For the text-containing cell, return its midpoint in (x, y) coordinate format. 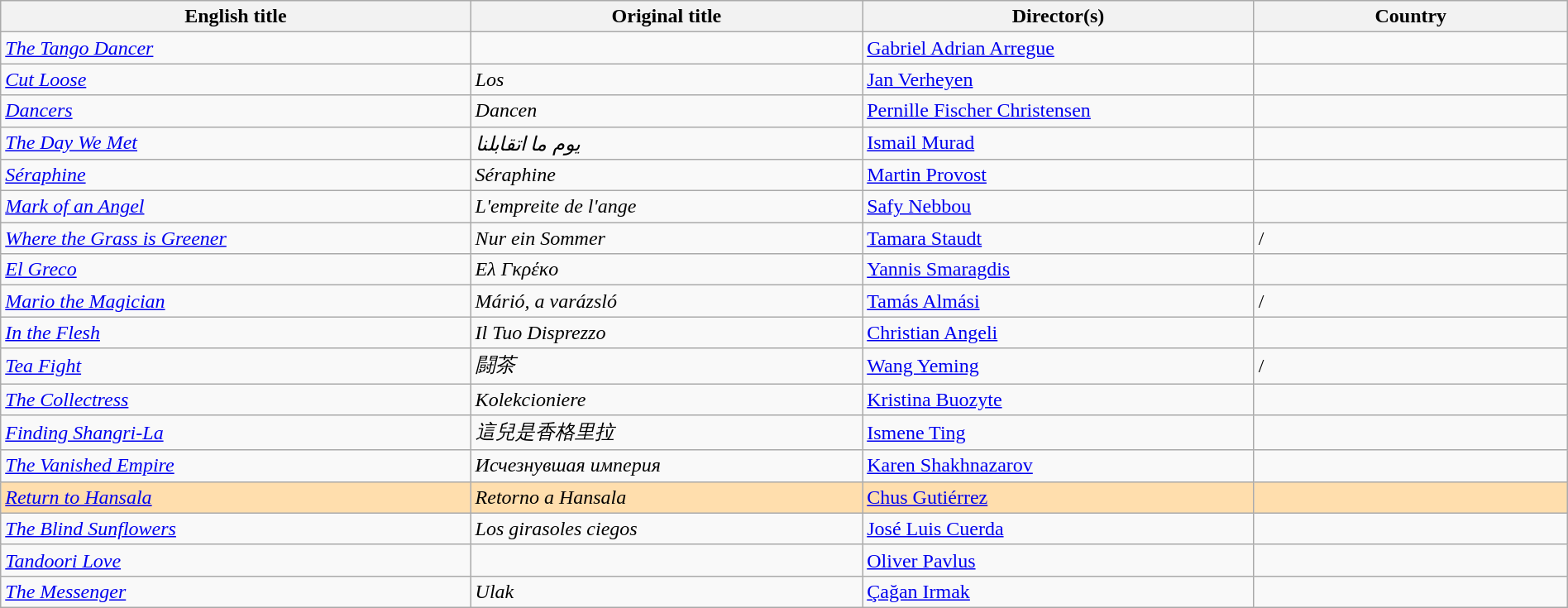
The Blind Sunflowers (236, 529)
Martin Provost (1059, 175)
Tea Fight (236, 366)
Jan Verheyen (1059, 79)
The Messenger (236, 591)
Karen Shakhnazarov (1059, 466)
Ulak (667, 591)
The Day We Met (236, 143)
Finding Shangri-La (236, 433)
Yannis Smaragdis (1059, 270)
يوم ما اتقابلنا (667, 143)
The Tango Dancer (236, 48)
El Greco (236, 270)
L'empreite de l'ange (667, 207)
Márió, a varázsló (667, 301)
Where the Grass is Greener (236, 238)
Director(s) (1059, 17)
Chus Gutiérrez (1059, 497)
Return to Hansala (236, 497)
Ismene Ting (1059, 433)
Mario the Magician (236, 301)
Country (1411, 17)
Tamás Almási (1059, 301)
José Luis Cuerda (1059, 529)
Wang Yeming (1059, 366)
Dancen (667, 111)
Çağan Irmak (1059, 591)
Il Tuo Disprezzo (667, 333)
Pernille Fischer Christensen (1059, 111)
Kristina Buozyte (1059, 400)
English title (236, 17)
In the Flesh (236, 333)
Christian Angeli (1059, 333)
Oliver Pavlus (1059, 560)
Retorno a Hansala (667, 497)
Los (667, 79)
Ελ Γκρέκο (667, 270)
Исчезнувшая империя (667, 466)
Gabriel Adrian Arregue (1059, 48)
Los girasoles ciegos (667, 529)
這兒是香格里拉 (667, 433)
Nur ein Sommer (667, 238)
Tamara Staudt (1059, 238)
Original title (667, 17)
Safy Nebbou (1059, 207)
Tandoori Love (236, 560)
Cut Loose (236, 79)
闘茶 (667, 366)
Ismail Murad (1059, 143)
Kolekcioniere (667, 400)
The Collectress (236, 400)
Dancers (236, 111)
The Vanished Empire (236, 466)
Mark of an Angel (236, 207)
